Capture the cell that displays the provided text and extract its (x, y) central coordinate. 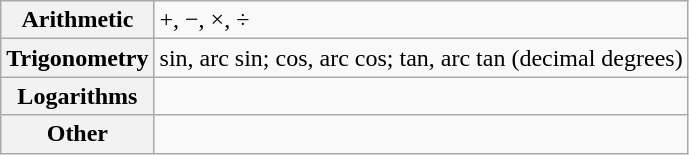
Logarithms (78, 96)
sin, arc sin; cos, arc cos; tan, arc tan (decimal degrees) (421, 58)
Other (78, 134)
Trigonometry (78, 58)
Arithmetic (78, 20)
+, −, ×, ÷ (421, 20)
